Return the (X, Y) coordinate for the center point of the cell that contains the specified text.  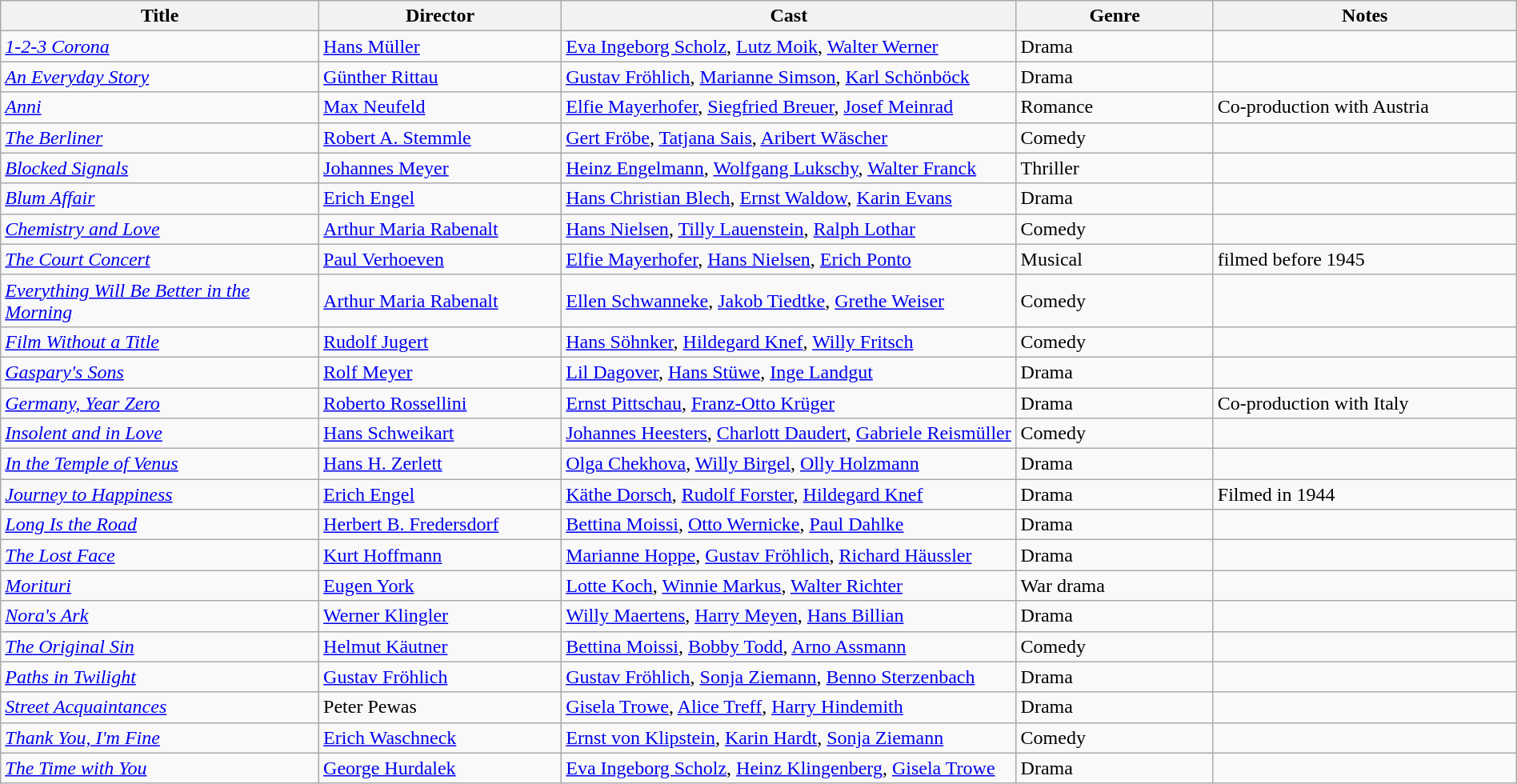
Gisela Trowe, Alice Treff, Harry Hindemith (789, 707)
Everything Will Be Better in the Morning (160, 301)
Willy Maertens, Harry Meyen, Hans Billian (789, 616)
The Berliner (160, 138)
Paul Verhoeven (440, 259)
Hans Söhnker, Hildegard Knef, Willy Fritsch (789, 342)
Eva Ingeborg Scholz, Heinz Klingenberg, Gisela Trowe (789, 768)
Morituri (160, 586)
Gustav Fröhlich, Sonja Ziemann, Benno Sterzenbach (789, 677)
Max Neufeld (440, 107)
Rolf Meyer (440, 372)
Heinz Engelmann, Wolfgang Lukschy, Walter Franck (789, 168)
Johannes Meyer (440, 168)
Elfie Mayerhofer, Siegfried Breuer, Josef Meinrad (789, 107)
Ernst von Klipstein, Karin Hardt, Sonja Ziemann (789, 738)
Hans Müller (440, 46)
Herbert B. Fredersdorf (440, 525)
The Original Sin (160, 646)
The Time with You (160, 768)
The Court Concert (160, 259)
Co-production with Italy (1365, 402)
The Lost Face (160, 555)
Paths in Twilight (160, 677)
Robert A. Stemmle (440, 138)
Ernst Pittschau, Franz-Otto Krüger (789, 402)
Käthe Dorsch, Rudolf Forster, Hildegard Knef (789, 494)
Blum Affair (160, 198)
Anni (160, 107)
1-2-3 Corona (160, 46)
Long Is the Road (160, 525)
Germany, Year Zero (160, 402)
Kurt Hoffmann (440, 555)
Thank You, I'm Fine (160, 738)
Günther Rittau (440, 77)
Roberto Rossellini (440, 402)
Romance (1115, 107)
Erich Waschneck (440, 738)
Rudolf Jugert (440, 342)
Hans Christian Blech, Ernst Waldow, Karin Evans (789, 198)
Werner Klingler (440, 616)
Street Acquaintances (160, 707)
Hans Schweikart (440, 434)
Insolent and in Love (160, 434)
Genre (1115, 16)
Johannes Heesters, Charlott Daudert, Gabriele Reismüller (789, 434)
Nora's Ark (160, 616)
Gustav Fröhlich, Marianne Simson, Karl Schönböck (789, 77)
Elfie Mayerhofer, Hans Nielsen, Erich Ponto (789, 259)
Gaspary's Sons (160, 372)
Gert Fröbe, Tatjana Sais, Aribert Wäscher (789, 138)
Lil Dagover, Hans Stüwe, Inge Landgut (789, 372)
Blocked Signals (160, 168)
Musical (1115, 259)
In the Temple of Venus (160, 464)
George Hurdalek (440, 768)
Title (160, 16)
War drama (1115, 586)
Peter Pewas (440, 707)
Gustav Fröhlich (440, 677)
Bettina Moissi, Bobby Todd, Arno Assmann (789, 646)
Chemistry and Love (160, 229)
Hans Nielsen, Tilly Lauenstein, Ralph Lothar (789, 229)
Journey to Happiness (160, 494)
An Everyday Story (160, 77)
Bettina Moissi, Otto Wernicke, Paul Dahlke (789, 525)
Co-production with Austria (1365, 107)
filmed before 1945 (1365, 259)
Lotte Koch, Winnie Markus, Walter Richter (789, 586)
Hans H. Zerlett (440, 464)
Eugen York (440, 586)
Helmut Käutner (440, 646)
Notes (1365, 16)
Olga Chekhova, Willy Birgel, Olly Holzmann (789, 464)
Cast (789, 16)
Marianne Hoppe, Gustav Fröhlich, Richard Häussler (789, 555)
Eva Ingeborg Scholz, Lutz Moik, Walter Werner (789, 46)
Film Without a Title (160, 342)
Thriller (1115, 168)
Filmed in 1944 (1365, 494)
Director (440, 16)
Ellen Schwanneke, Jakob Tiedtke, Grethe Weiser (789, 301)
